Extract the [x, y] coordinate from the center of the cell holding the provided text.  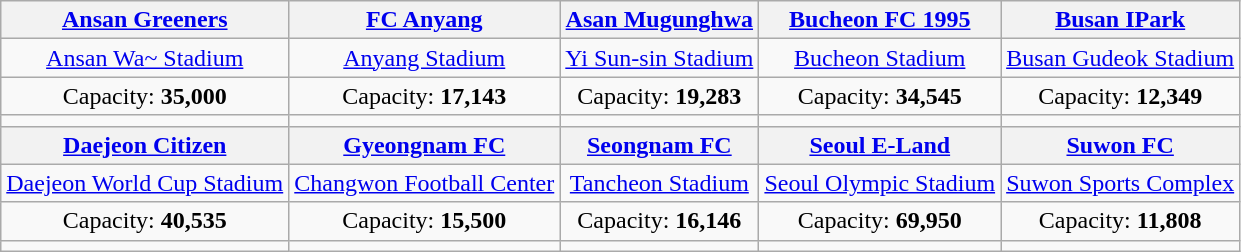
Suwon Sports Complex [1120, 183]
Anyang Stadium [424, 58]
Capacity: 69,950 [880, 221]
Capacity: 40,535 [145, 221]
Capacity: 16,146 [660, 221]
Capacity: 17,143 [424, 96]
Changwon Football Center [424, 183]
Seoul E-Land [880, 145]
Capacity: 35,000 [145, 96]
Tancheon Stadium [660, 183]
Capacity: 12,349 [1120, 96]
FC Anyang [424, 20]
Capacity: 19,283 [660, 96]
Gyeongnam FC [424, 145]
Bucheon FC 1995 [880, 20]
Suwon FC [1120, 145]
Seongnam FC [660, 145]
Bucheon Stadium [880, 58]
Capacity: 11,808 [1120, 221]
Daejeon Citizen [145, 145]
Seoul Olympic Stadium [880, 183]
Asan Mugunghwa [660, 20]
Busan Gudeok Stadium [1120, 58]
Daejeon World Cup Stadium [145, 183]
Capacity: 34,545 [880, 96]
Busan IPark [1120, 20]
Capacity: 15,500 [424, 221]
Ansan Greeners [145, 20]
Ansan Wa~ Stadium [145, 58]
Yi Sun-sin Stadium [660, 58]
